Output the (X, Y) coordinate of the center of the cell containing the given text.  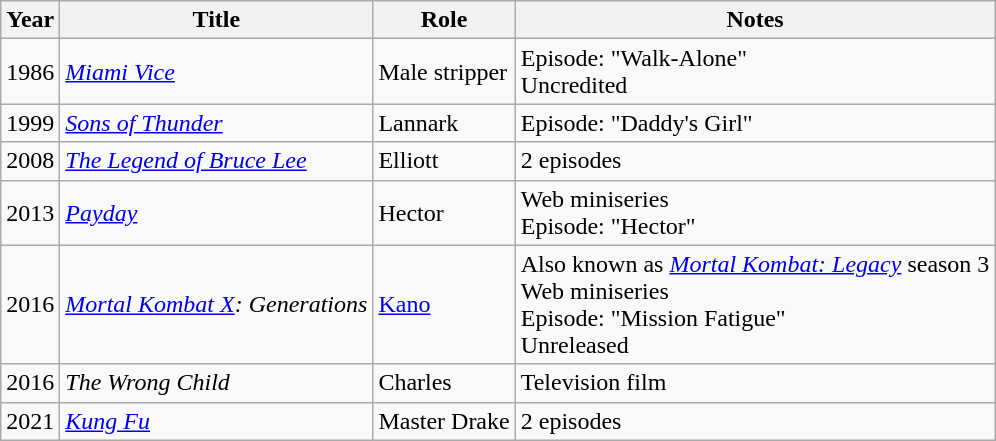
Male stripper (444, 72)
Year (30, 20)
Lannark (444, 123)
Episode: "Walk-Alone"Uncredited (755, 72)
Title (216, 20)
Sons of Thunder (216, 123)
1986 (30, 72)
Elliott (444, 161)
Television film (755, 383)
The Legend of Bruce Lee (216, 161)
Miami Vice (216, 72)
Charles (444, 383)
Kung Fu (216, 421)
Web miniseriesEpisode: "Hector" (755, 212)
2021 (30, 421)
Kano (444, 304)
Payday (216, 212)
Master Drake (444, 421)
Also known as Mortal Kombat: Legacy season 3Web miniseriesEpisode: "Mission Fatigue"Unreleased (755, 304)
2013 (30, 212)
2008 (30, 161)
Hector (444, 212)
Mortal Kombat X: Generations (216, 304)
Role (444, 20)
1999 (30, 123)
Notes (755, 20)
Episode: "Daddy's Girl" (755, 123)
The Wrong Child (216, 383)
